Find where the given text appears and provide that cell's center as (X, Y) coordinate. 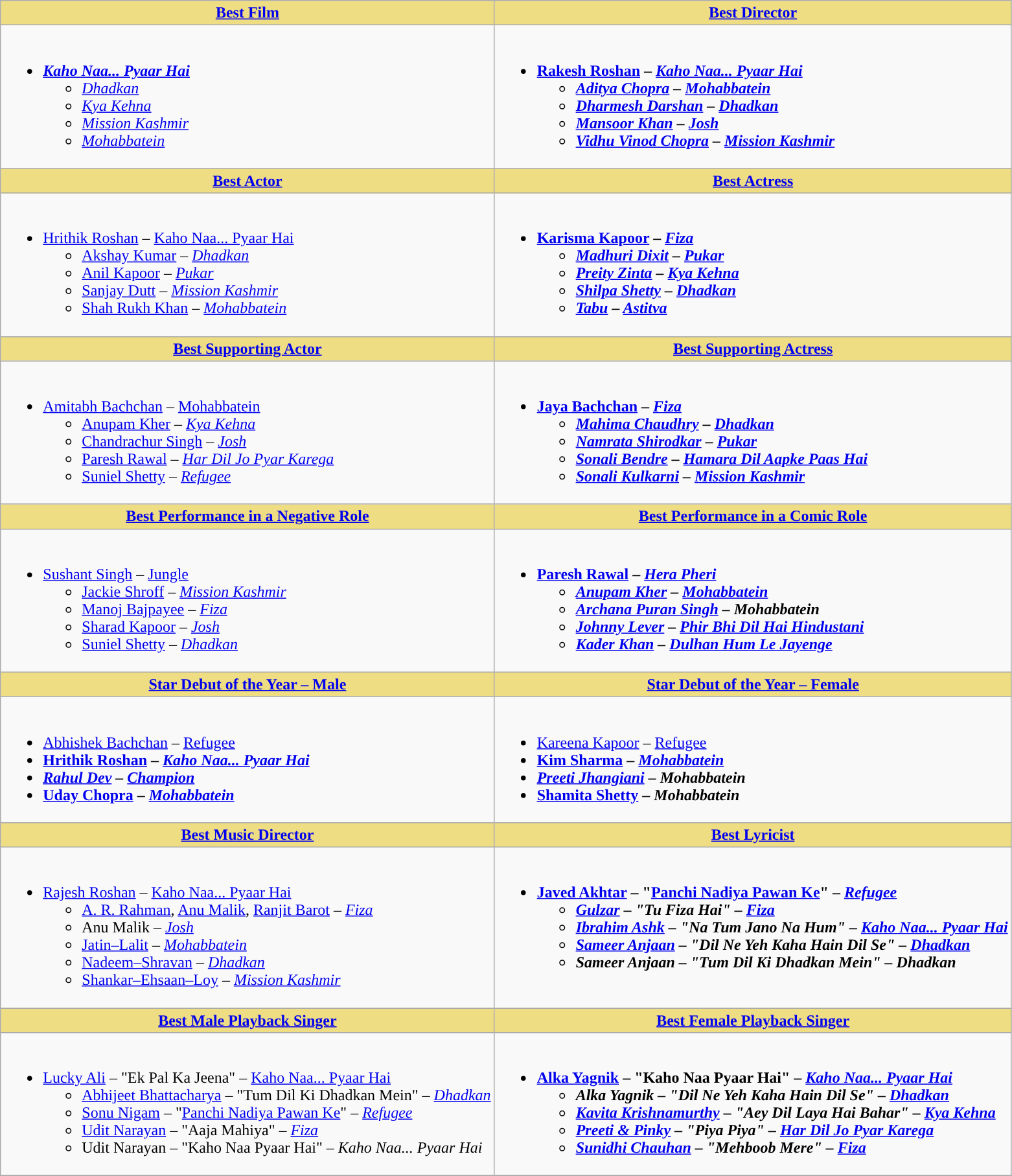
Sushant Singh – JungleJackie Shroff – Mission KashmirManoj Bajpayee – FizaSharad Kapoor – JoshSuniel Shetty – Dhadkan (247, 600)
Best Male Playback Singer (247, 1020)
Best Performance in a Comic Role (753, 516)
Best Actor (247, 181)
Abhishek Bachchan – RefugeeHrithik Roshan – Kaho Naa... Pyaar HaiRahul Dev – ChampionUday Chopra – Mohabbatein (247, 759)
Best Film (247, 13)
Best Lyricist (753, 835)
Rakesh Roshan – Kaho Naa... Pyaar HaiAditya Chopra – MohabbateinDharmesh Darshan – DhadkanMansoor Khan – JoshVidhu Vinod Chopra – Mission Kashmir (753, 97)
Best Actress (753, 181)
Amitabh Bachchan – MohabbateinAnupam Kher – Kya KehnaChandrachur Singh – JoshParesh Rawal – Har Dil Jo Pyar KaregaSuniel Shetty – Refugee (247, 433)
Hrithik Roshan – Kaho Naa... Pyaar HaiAkshay Kumar – DhadkanAnil Kapoor – PukarSanjay Dutt – Mission KashmirShah Rukh Khan – Mohabbatein (247, 264)
Star Debut of the Year – Female (753, 684)
Best Supporting Actress (753, 349)
Jaya Bachchan – FizaMahima Chaudhry – DhadkanNamrata Shirodkar – PukarSonali Bendre – Hamara Dil Aapke Paas HaiSonali Kulkarni – Mission Kashmir (753, 433)
Best Music Director (247, 835)
Star Debut of the Year – Male (247, 684)
Kaho Naa... Pyaar HaiDhadkanKya KehnaMission KashmirMohabbatein (247, 97)
Best Performance in a Negative Role (247, 516)
Kareena Kapoor – RefugeeKim Sharma – MohabbateinPreeti Jhangiani – MohabbateinShamita Shetty – Mohabbatein (753, 759)
Best Director (753, 13)
Karisma Kapoor – FizaMadhuri Dixit – PukarPreity Zinta – Kya KehnaShilpa Shetty – DhadkanTabu – Astitva (753, 264)
Best Female Playback Singer (753, 1020)
Best Supporting Actor (247, 349)
